Pinpoint the cell where the given text exists, returning its (X, Y) midpoint coordinate. 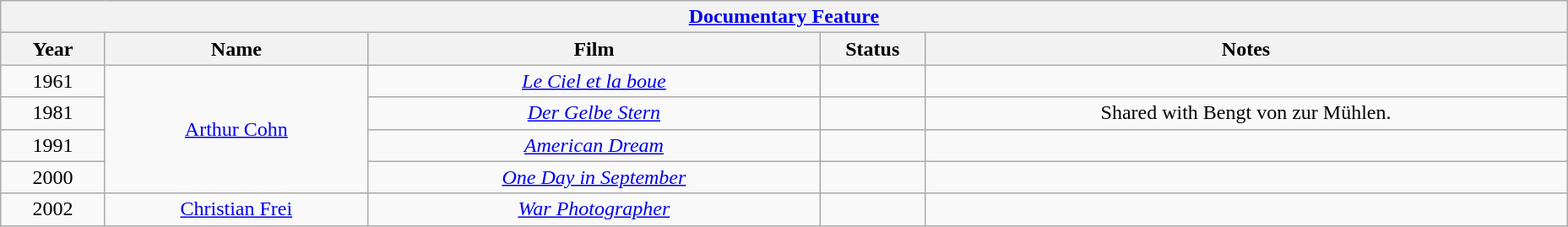
Der Gelbe Stern (594, 113)
2000 (53, 177)
Notes (1246, 49)
2002 (53, 209)
Status (872, 49)
American Dream (594, 145)
Le Ciel et la boue (594, 81)
1991 (53, 145)
Documentary Feature (784, 17)
Arthur Cohn (236, 129)
1961 (53, 81)
1981 (53, 113)
Name (236, 49)
Film (594, 49)
Shared with Bengt von zur Mühlen. (1246, 113)
One Day in September (594, 177)
Christian Frei (236, 209)
War Photographer (594, 209)
Year (53, 49)
